Search for the cell housing the specified text and yield its [X, Y] center coordinate. 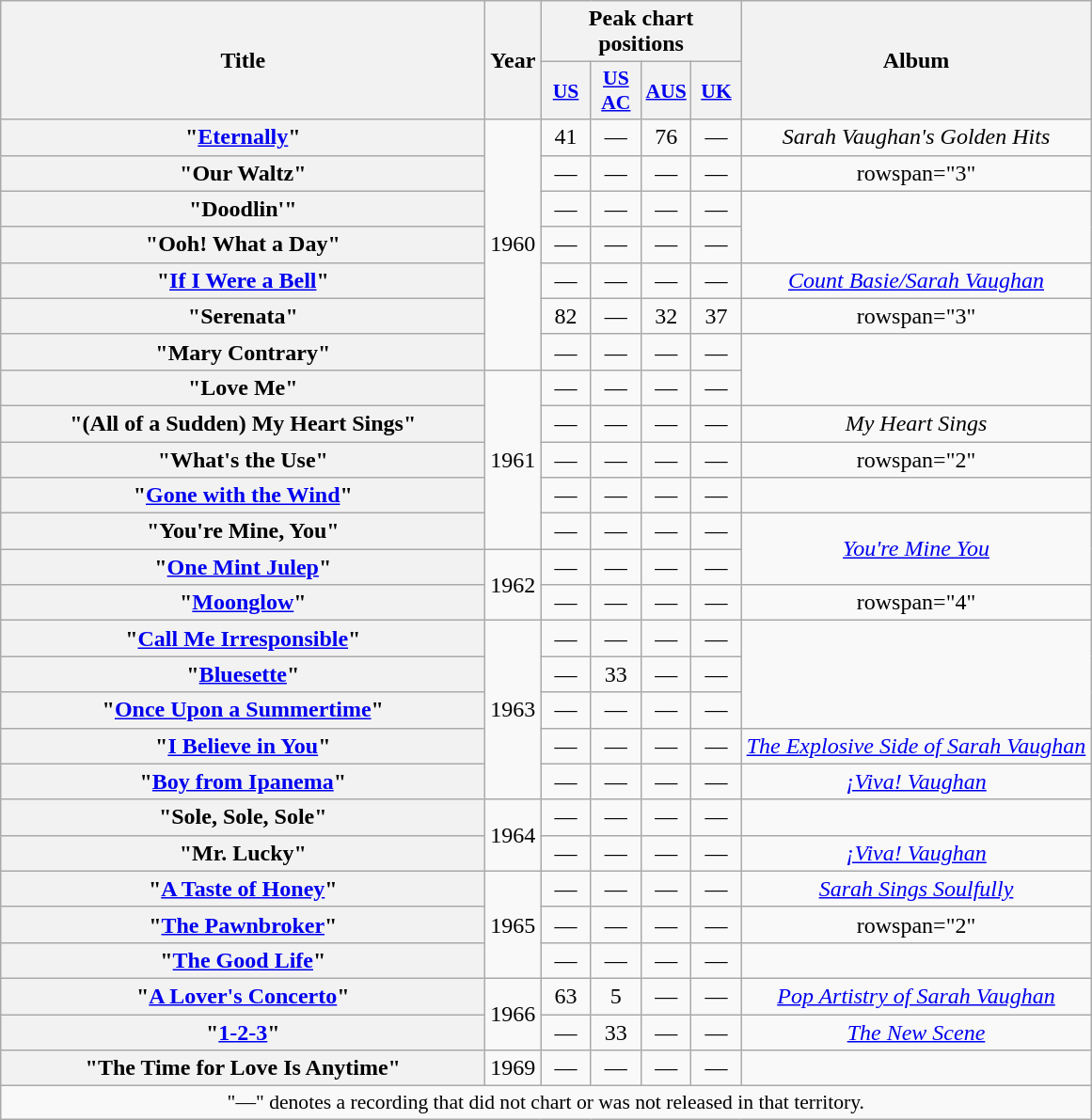
1961 [514, 459]
"Once Upon a Summertime" [243, 710]
5 [615, 996]
"A Lover's Concerto" [243, 996]
"Serenata" [243, 316]
76 [666, 137]
AUS [666, 90]
"Ooh! What a Day" [243, 245]
The Explosive Side of Sarah Vaughan [916, 746]
1964 [514, 835]
Sarah Sings Soulfully [916, 889]
"I Believe in You" [243, 746]
32 [666, 316]
"Love Me" [243, 387]
"Eternally" [243, 137]
1965 [514, 924]
My Heart Sings [916, 423]
"A Taste of Honey" [243, 889]
"Doodlin'" [243, 209]
"Call Me Irresponsible" [243, 639]
"—" denotes a recording that did not chart or was not released in that territory. [546, 1103]
USAC [615, 90]
"(All of a Sudden) My Heart Sings" [243, 423]
The New Scene [916, 1032]
1960 [514, 245]
1969 [514, 1068]
UK [717, 90]
Title [243, 60]
"You're Mine, You" [243, 531]
Pop Artistry of Sarah Vaughan [916, 996]
Album [916, 60]
"One Mint Julep" [243, 567]
"Sole, Sole, Sole" [243, 817]
"Mary Contrary" [243, 352]
"If I Were a Bell" [243, 280]
1966 [514, 1014]
Count Basie/Sarah Vaughan [916, 280]
82 [566, 316]
"The Good Life" [243, 960]
41 [566, 137]
63 [566, 996]
"The Time for Love Is Anytime" [243, 1068]
US [566, 90]
"Mr. Lucky" [243, 853]
"Bluesette" [243, 674]
Peak chart positions [641, 32]
Year [514, 60]
"What's the Use" [243, 460]
"Gone with the Wind" [243, 496]
37 [717, 316]
rowspan="4" [916, 603]
1963 [514, 710]
"Moonglow" [243, 603]
"Boy from Ipanema" [243, 781]
You're Mine You [916, 549]
1962 [514, 585]
"Our Waltz" [243, 173]
"1-2-3" [243, 1032]
"The Pawnbroker" [243, 924]
Sarah Vaughan's Golden Hits [916, 137]
